From the cell containing the given text, extract its center point as (X, Y) coordinate. 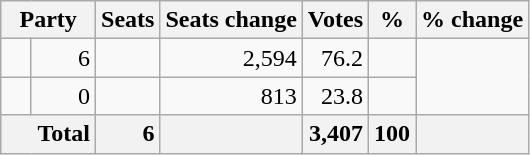
Total (48, 134)
Votes (335, 20)
813 (231, 96)
% (392, 20)
0 (63, 96)
100 (392, 134)
% change (472, 20)
23.8 (335, 96)
Party (48, 20)
76.2 (335, 58)
Seats change (231, 20)
3,407 (335, 134)
Seats (128, 20)
2,594 (231, 58)
